Return [X, Y] of the center of cell containing provided text 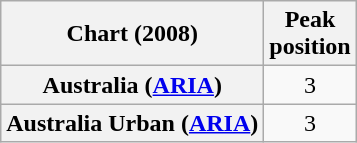
Peakposition [310, 34]
Australia Urban (ARIA) [132, 123]
Australia (ARIA) [132, 85]
Chart (2008) [132, 34]
